Determine the [x, y] coordinate at the center of the cell enclosing the given text.  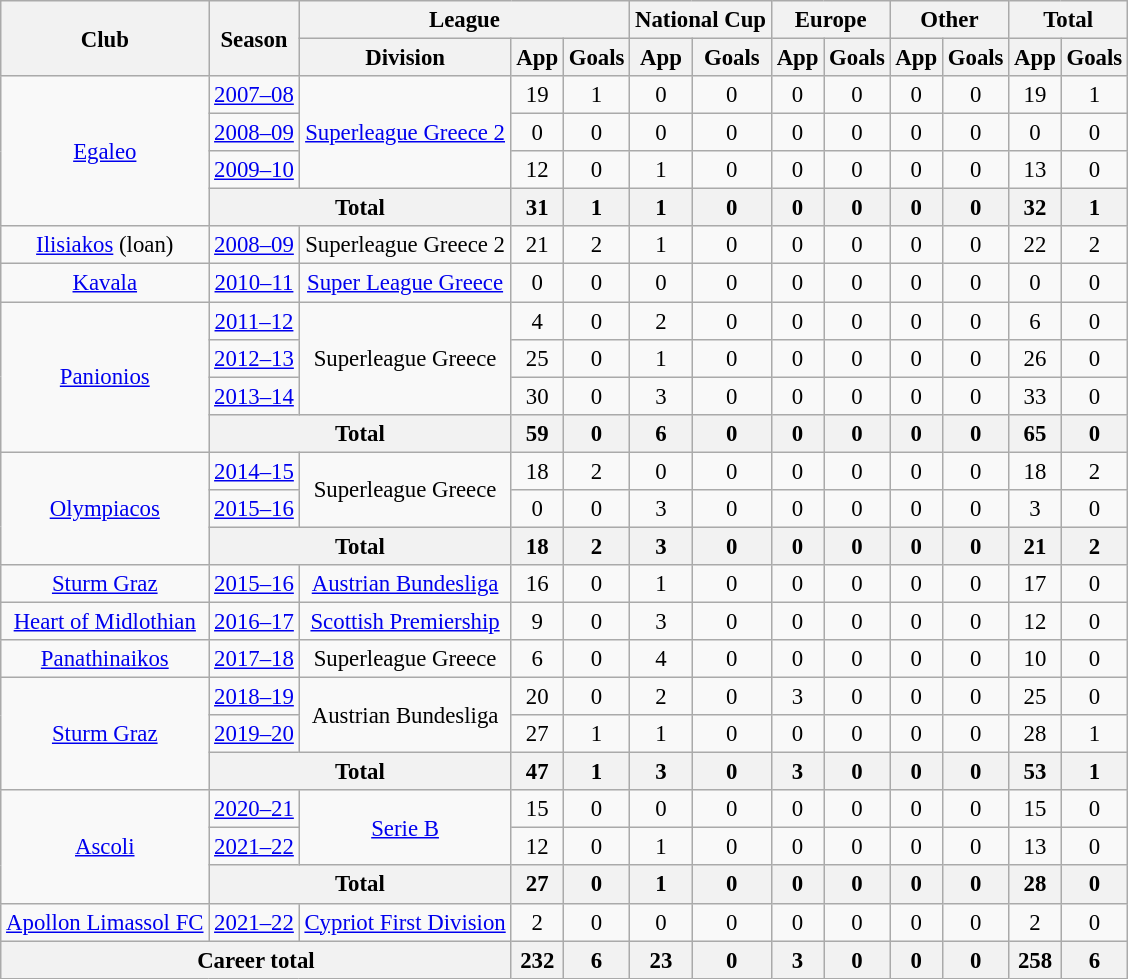
20 [537, 697]
Apollon Limassol FC [105, 922]
2016–17 [254, 621]
2019–20 [254, 734]
2012–13 [254, 358]
30 [537, 396]
59 [537, 433]
Panionios [105, 377]
Super League Greece [405, 283]
53 [1035, 772]
Ascoli [105, 846]
16 [537, 584]
Serie B [405, 828]
Ilisiakos (loan) [105, 245]
26 [1035, 358]
Egaleo [105, 151]
2007–08 [254, 95]
10 [1035, 659]
National Cup [701, 20]
Season [254, 38]
Career total [256, 960]
Europe [830, 20]
Kavala [105, 283]
232 [537, 960]
33 [1035, 396]
League [464, 20]
17 [1035, 584]
31 [537, 208]
2018–19 [254, 697]
Panathinaikos [105, 659]
2017–18 [254, 659]
32 [1035, 208]
Club [105, 38]
9 [537, 621]
22 [1035, 245]
2020–21 [254, 809]
Other [950, 20]
Heart of Midlothian [105, 621]
2009–10 [254, 170]
2013–14 [254, 396]
Division [405, 58]
Scottish Premiership [405, 621]
23 [662, 960]
2014–15 [254, 471]
47 [537, 772]
2010–11 [254, 283]
65 [1035, 433]
Olympiacos [105, 508]
Cypriot First Division [405, 922]
2011–12 [254, 321]
258 [1035, 960]
